Detect which cell encompasses the target text, then output its (x, y) center coordinate. 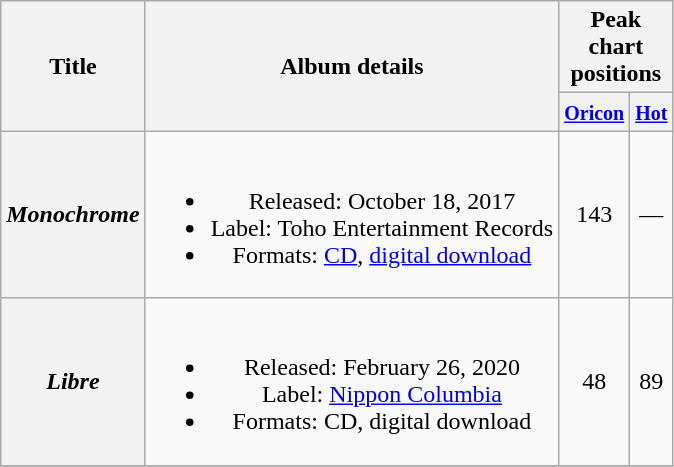
Hot (652, 112)
Peak chart positions (616, 47)
143 (594, 214)
Libre (73, 382)
— (652, 214)
Released: October 18, 2017Label: Toho Entertainment RecordsFormats: CD, digital download (352, 214)
Monochrome (73, 214)
48 (594, 382)
Released: February 26, 2020Label: Nippon ColumbiaFormats: CD, digital download (352, 382)
Oricon (594, 112)
Album details (352, 66)
89 (652, 382)
Title (73, 66)
